Capture the cell that displays the provided text and extract its [X, Y] central coordinate. 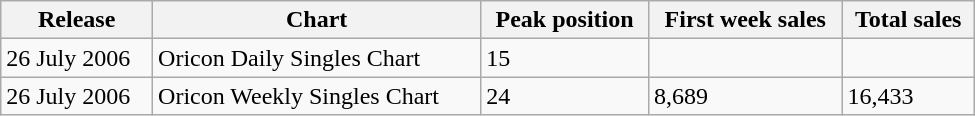
8,689 [745, 96]
First week sales [745, 20]
24 [565, 96]
Chart [317, 20]
Oricon Weekly Singles Chart [317, 96]
Total sales [908, 20]
16,433 [908, 96]
Release [77, 20]
15 [565, 58]
Oricon Daily Singles Chart [317, 58]
Peak position [565, 20]
